Extract the (x, y) coordinate from the center of the cell holding the provided text.  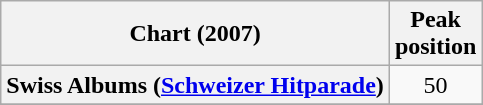
Peakposition (435, 34)
50 (435, 85)
Chart (2007) (196, 34)
Swiss Albums (Schweizer Hitparade) (196, 85)
